Detect which cell encompasses the target text, then output its (X, Y) center coordinate. 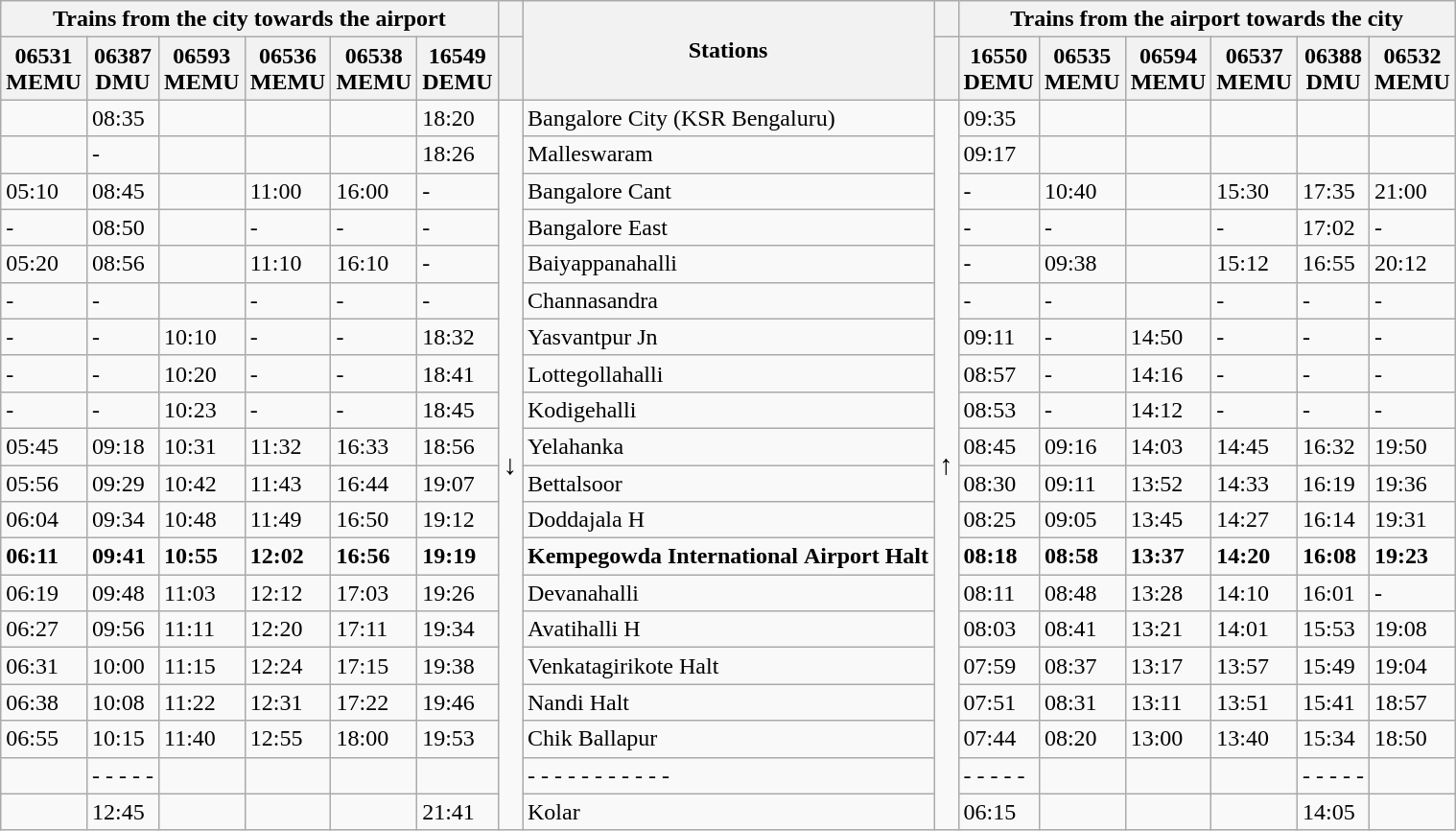
15:53 (1333, 629)
↓ (510, 464)
10:08 (123, 702)
14:50 (1168, 337)
10:31 (201, 446)
05:10 (44, 191)
09:34 (123, 520)
09:29 (123, 483)
21:41 (458, 812)
08:03 (998, 629)
13:45 (1168, 520)
07:44 (998, 739)
08:20 (1082, 739)
06537MEMU (1255, 69)
19:12 (458, 520)
18:20 (458, 118)
09:35 (998, 118)
16:10 (374, 264)
08:25 (998, 520)
06532MEMU (1413, 69)
18:41 (458, 373)
07:59 (998, 666)
Doddajala H (727, 520)
14:27 (1255, 520)
11:43 (288, 483)
14:03 (1168, 446)
08:18 (998, 557)
19:08 (1413, 629)
13:51 (1255, 702)
Trains from the city towards the airport (249, 19)
16:00 (374, 191)
Malleswaram (727, 154)
14:20 (1255, 557)
Bangalore East (727, 227)
11:32 (288, 446)
Baiyappanahalli (727, 264)
06531MEMU (44, 69)
06:04 (44, 520)
07:51 (998, 702)
13:00 (1168, 739)
Kolar (727, 812)
13:17 (1168, 666)
10:10 (201, 337)
06:11 (44, 557)
19:04 (1413, 666)
06:38 (44, 702)
16:01 (1333, 593)
15:34 (1333, 739)
16549DEMU (458, 69)
13:52 (1168, 483)
17:02 (1333, 227)
06594MEMU (1168, 69)
06536MEMU (288, 69)
11:22 (201, 702)
11:49 (288, 520)
09:48 (123, 593)
17:15 (374, 666)
08:35 (123, 118)
12:45 (123, 812)
17:35 (1333, 191)
15:41 (1333, 702)
19:23 (1413, 557)
08:53 (998, 410)
Chik Ballapur (727, 739)
06535MEMU (1082, 69)
Trains from the airport towards the city (1207, 19)
Yelahanka (727, 446)
08:31 (1082, 702)
19:19 (458, 557)
21:00 (1413, 191)
19:38 (458, 666)
08:57 (998, 373)
10:23 (201, 410)
09:18 (123, 446)
12:55 (288, 739)
11:00 (288, 191)
10:55 (201, 557)
Bangalore Cant (727, 191)
19:07 (458, 483)
14:45 (1255, 446)
19:34 (458, 629)
16:56 (374, 557)
09:56 (123, 629)
18:57 (1413, 702)
16:14 (1333, 520)
06:55 (44, 739)
Kodigehalli (727, 410)
13:37 (1168, 557)
18:32 (458, 337)
06388DMU (1333, 69)
16:33 (374, 446)
05:45 (44, 446)
09:38 (1082, 264)
18:00 (374, 739)
16:55 (1333, 264)
10:48 (201, 520)
06:15 (998, 812)
08:30 (998, 483)
Avatihalli H (727, 629)
05:56 (44, 483)
16550DEMU (998, 69)
Stations (727, 50)
19:31 (1413, 520)
05:20 (44, 264)
19:53 (458, 739)
Nandi Halt (727, 702)
09:17 (998, 154)
10:40 (1082, 191)
13:40 (1255, 739)
14:16 (1168, 373)
16:32 (1333, 446)
12:24 (288, 666)
14:10 (1255, 593)
08:50 (123, 227)
12:31 (288, 702)
09:41 (123, 557)
06387DMU (123, 69)
11:03 (201, 593)
15:12 (1255, 264)
06:31 (44, 666)
11:40 (201, 739)
Channasandra (727, 300)
Lottegollahalli (727, 373)
↑ (946, 464)
Bangalore City (KSR Bengaluru) (727, 118)
10:00 (123, 666)
16:44 (374, 483)
06:19 (44, 593)
18:45 (458, 410)
14:01 (1255, 629)
14:33 (1255, 483)
15:30 (1255, 191)
Venkatagirikote Halt (727, 666)
Bettalsoor (727, 483)
12:02 (288, 557)
16:19 (1333, 483)
Devanahalli (727, 593)
14:12 (1168, 410)
16:50 (374, 520)
17:11 (374, 629)
06593MEMU (201, 69)
12:12 (288, 593)
- - - - - - - - - - - (727, 775)
10:15 (123, 739)
09:05 (1082, 520)
17:03 (374, 593)
10:42 (201, 483)
08:48 (1082, 593)
08:11 (998, 593)
08:56 (123, 264)
16:08 (1333, 557)
18:26 (458, 154)
11:15 (201, 666)
13:21 (1168, 629)
06538MEMU (374, 69)
08:41 (1082, 629)
Kempegowda International Airport Halt (727, 557)
18:50 (1413, 739)
13:11 (1168, 702)
19:26 (458, 593)
18:56 (458, 446)
12:20 (288, 629)
06:27 (44, 629)
08:37 (1082, 666)
17:22 (374, 702)
19:50 (1413, 446)
15:49 (1333, 666)
13:28 (1168, 593)
11:11 (201, 629)
14:05 (1333, 812)
Yasvantpur Jn (727, 337)
09:16 (1082, 446)
20:12 (1413, 264)
08:58 (1082, 557)
13:57 (1255, 666)
10:20 (201, 373)
11:10 (288, 264)
19:46 (458, 702)
19:36 (1413, 483)
